Identify which cell holds the provided text, then report its [X, Y] central coordinate. 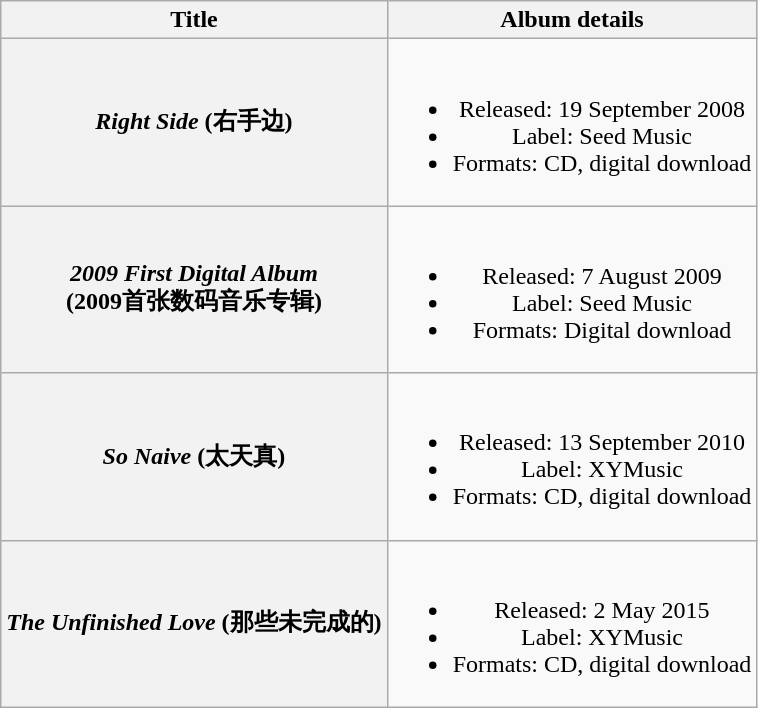
Title [194, 20]
2009 First Digital Album(2009首张数码音乐专辑) [194, 290]
Album details [572, 20]
So Naive (太天真) [194, 456]
Released: 2 May 2015Label: XYMusicFormats: CD, digital download [572, 624]
Released: 19 September 2008Label: Seed MusicFormats: CD, digital download [572, 122]
Released: 7 August 2009Label: Seed MusicFormats: Digital download [572, 290]
Right Side (右手边) [194, 122]
The Unfinished Love (那些未完成的) [194, 624]
Released: 13 September 2010Label: XYMusicFormats: CD, digital download [572, 456]
